Provide the [x, y] coordinate of the cell's center where the given text is located.  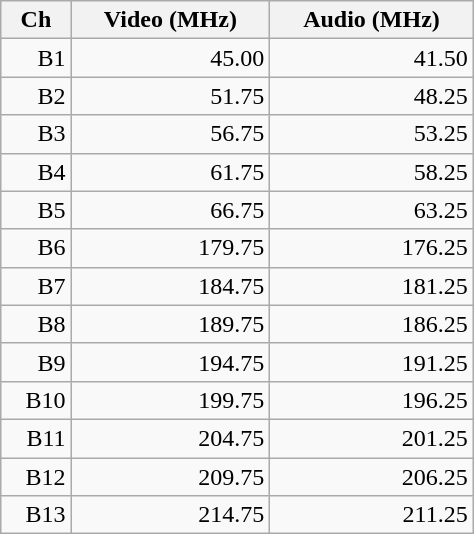
B2 [36, 96]
Video (MHz) [170, 20]
196.25 [372, 400]
58.25 [372, 172]
181.25 [372, 286]
56.75 [170, 134]
B9 [36, 362]
B11 [36, 438]
209.75 [170, 477]
51.75 [170, 96]
B5 [36, 210]
206.25 [372, 477]
Audio (MHz) [372, 20]
48.25 [372, 96]
176.25 [372, 248]
194.75 [170, 362]
B6 [36, 248]
53.25 [372, 134]
B12 [36, 477]
63.25 [372, 210]
184.75 [170, 286]
214.75 [170, 515]
179.75 [170, 248]
41.50 [372, 58]
61.75 [170, 172]
Ch [36, 20]
191.25 [372, 362]
186.25 [372, 324]
189.75 [170, 324]
B3 [36, 134]
B8 [36, 324]
45.00 [170, 58]
66.75 [170, 210]
201.25 [372, 438]
B7 [36, 286]
B13 [36, 515]
B4 [36, 172]
B10 [36, 400]
B1 [36, 58]
204.75 [170, 438]
199.75 [170, 400]
211.25 [372, 515]
